From the cell containing the given text, extract its center point as (x, y) coordinate. 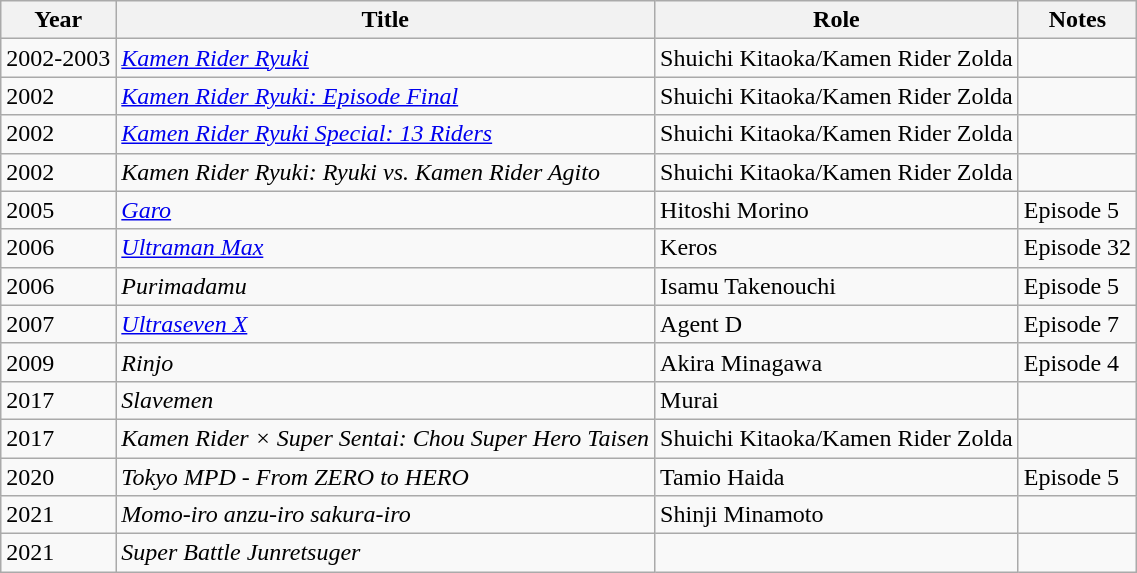
Purimadamu (386, 286)
Kamen Rider Ryuki: Ryuki vs. Kamen Rider Agito (386, 172)
Kamen Rider Ryuki (386, 58)
Isamu Takenouchi (837, 286)
Hitoshi Morino (837, 210)
Momo-iro anzu-iro sakura-iro (386, 515)
Akira Minagawa (837, 362)
Episode 32 (1077, 248)
Murai (837, 400)
2002-2003 (58, 58)
Rinjo (386, 362)
Title (386, 20)
Kamen Rider Ryuki: Episode Final (386, 96)
Kamen Rider × Super Sentai: Chou Super Hero Taisen (386, 438)
Slavemen (386, 400)
2007 (58, 324)
Agent D (837, 324)
Ultraseven X (386, 324)
Ultraman Max (386, 248)
Year (58, 20)
Keros (837, 248)
Tokyo MPD - From ZERO to HERO (386, 477)
2005 (58, 210)
2020 (58, 477)
Super Battle Junretsuger (386, 553)
Role (837, 20)
Episode 4 (1077, 362)
2009 (58, 362)
Garo (386, 210)
Shinji Minamoto (837, 515)
Notes (1077, 20)
Episode 7 (1077, 324)
Kamen Rider Ryuki Special: 13 Riders (386, 134)
Tamio Haida (837, 477)
